Detect which cell encompasses the target text, then output its (x, y) center coordinate. 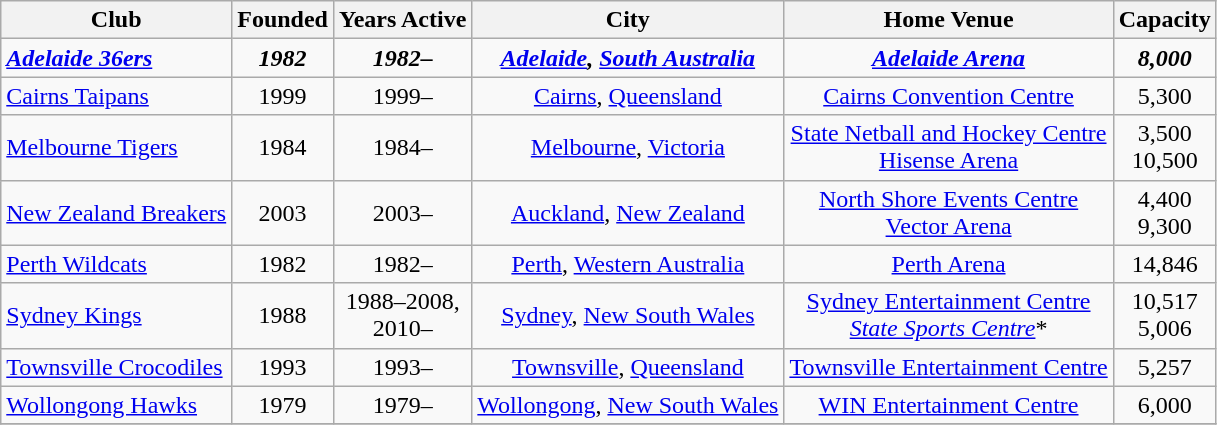
WIN Entertainment Centre (948, 405)
1988–2008, 2010– (402, 316)
Townsville Crocodiles (116, 367)
Perth Arena (948, 264)
Sydney Kings (116, 316)
1984– (402, 148)
Adelaide 36ers (116, 58)
Wollongong, New South Wales (628, 405)
1979– (402, 405)
3,50010,500 (1164, 148)
6,000 (1164, 405)
Melbourne Tigers (116, 148)
Townsville Entertainment Centre (948, 367)
Melbourne, Victoria (628, 148)
New Zealand Breakers (116, 212)
Founded (283, 20)
4,4009,300 (1164, 212)
1984 (283, 148)
Sydney Entertainment CentreState Sports Centre* (948, 316)
Adelaide Arena (948, 58)
Adelaide, South Australia (628, 58)
5,257 (1164, 367)
1979 (283, 405)
Home Venue (948, 20)
14,846 (1164, 264)
State Netball and Hockey CentreHisense Arena (948, 148)
8,000 (1164, 58)
Auckland, New Zealand (628, 212)
Perth Wildcats (116, 264)
1999– (402, 96)
1988 (283, 316)
2003 (283, 212)
Cairns, Queensland (628, 96)
Perth, Western Australia (628, 264)
Years Active (402, 20)
Cairns Taipans (116, 96)
Capacity (1164, 20)
2003– (402, 212)
North Shore Events CentreVector Arena (948, 212)
5,300 (1164, 96)
1993 (283, 367)
Townsville, Queensland (628, 367)
1993– (402, 367)
10,5175,006 (1164, 316)
City (628, 20)
Wollongong Hawks (116, 405)
1999 (283, 96)
Club (116, 20)
Sydney, New South Wales (628, 316)
Cairns Convention Centre (948, 96)
